Search for the cell housing the specified text and yield its [x, y] center coordinate. 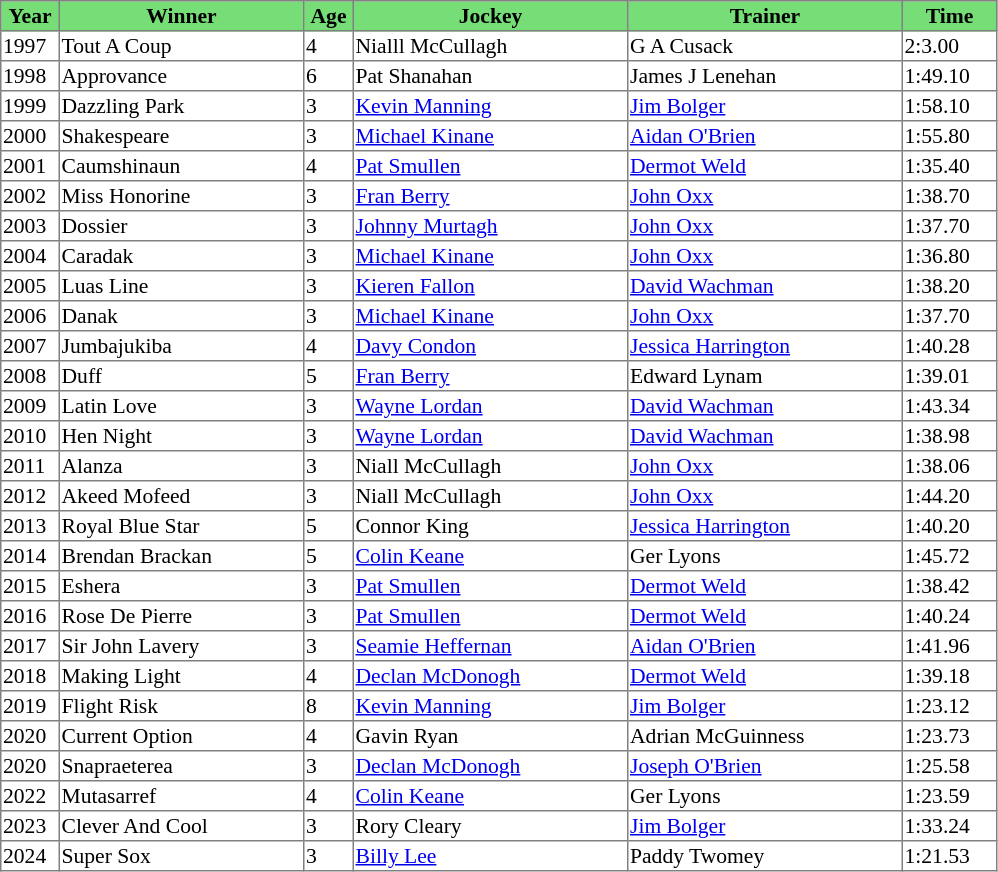
1:40.28 [949, 346]
1:55.80 [949, 136]
Current Option [181, 736]
1:39.01 [949, 376]
2005 [30, 286]
Jumbajukiba [181, 346]
1:36.80 [949, 256]
Caradak [181, 256]
1:23.59 [949, 796]
2013 [30, 526]
2018 [30, 676]
Billy Lee [490, 856]
1:40.24 [949, 616]
Dossier [181, 226]
2001 [30, 166]
2004 [30, 256]
Adrian McGuinness [765, 736]
Alanza [181, 466]
Tout A Coup [181, 46]
1:38.70 [949, 196]
2019 [30, 706]
1:44.20 [949, 496]
Rose De Pierre [181, 616]
2:3.00 [949, 46]
Flight Risk [181, 706]
1:43.34 [949, 406]
1998 [30, 76]
2015 [30, 586]
Sir John Lavery [181, 646]
2000 [30, 136]
Dazzling Park [181, 106]
2024 [30, 856]
Miss Honorine [181, 196]
Joseph O'Brien [765, 766]
2010 [30, 436]
Kieren Fallon [490, 286]
1:23.73 [949, 736]
1:38.20 [949, 286]
Hen Night [181, 436]
8 [329, 706]
1:23.12 [949, 706]
Time [949, 16]
Seamie Heffernan [490, 646]
Snapraeterea [181, 766]
2002 [30, 196]
Royal Blue Star [181, 526]
G A Cusack [765, 46]
1999 [30, 106]
Davy Condon [490, 346]
6 [329, 76]
Luas Line [181, 286]
Edward Lynam [765, 376]
2006 [30, 316]
Gavin Ryan [490, 736]
2014 [30, 556]
2022 [30, 796]
Age [329, 16]
1:45.72 [949, 556]
Trainer [765, 16]
1:25.58 [949, 766]
James J Lenehan [765, 76]
1997 [30, 46]
1:35.40 [949, 166]
2016 [30, 616]
Making Light [181, 676]
Danak [181, 316]
2007 [30, 346]
1:39.18 [949, 676]
Jockey [490, 16]
Super Sox [181, 856]
2003 [30, 226]
1:40.20 [949, 526]
Nialll McCullagh [490, 46]
2012 [30, 496]
Brendan Brackan [181, 556]
Johnny Murtagh [490, 226]
Clever And Cool [181, 826]
1:41.96 [949, 646]
Mutasarref [181, 796]
1:38.06 [949, 466]
Duff [181, 376]
2008 [30, 376]
2009 [30, 406]
1:38.98 [949, 436]
Connor King [490, 526]
2011 [30, 466]
1:21.53 [949, 856]
Winner [181, 16]
Approvance [181, 76]
Caumshinaun [181, 166]
Rory Cleary [490, 826]
Year [30, 16]
Pat Shanahan [490, 76]
2017 [30, 646]
Eshera [181, 586]
Shakespeare [181, 136]
Latin Love [181, 406]
2023 [30, 826]
Akeed Mofeed [181, 496]
1:58.10 [949, 106]
Paddy Twomey [765, 856]
1:49.10 [949, 76]
1:33.24 [949, 826]
1:38.42 [949, 586]
